Identify which cell holds the provided text, then report its (x, y) central coordinate. 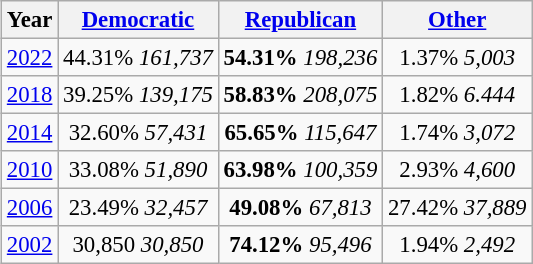
58.83% 208,075 (300, 95)
23.49% 32,457 (138, 208)
Democratic (138, 20)
44.31% 161,737 (138, 58)
74.12% 95,496 (300, 245)
2022 (30, 58)
49.08% 67,813 (300, 208)
2002 (30, 245)
32.60% 57,431 (138, 133)
1.74% 3,072 (458, 133)
63.98% 100,359 (300, 170)
Year (30, 20)
2018 (30, 95)
27.42% 37,889 (458, 208)
1.82% 6.444 (458, 95)
1.37% 5,003 (458, 58)
30,850 30,850 (138, 245)
54.31% 198,236 (300, 58)
2006 (30, 208)
39.25% 139,175 (138, 95)
Republican (300, 20)
33.08% 51,890 (138, 170)
2.93% 4,600 (458, 170)
2014 (30, 133)
Other (458, 20)
2010 (30, 170)
65.65% 115,647 (300, 133)
1.94% 2,492 (458, 245)
